Output the [X, Y] coordinate of the center of the cell containing the given text.  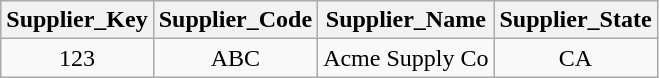
Acme Supply Co [406, 58]
Supplier_State [576, 20]
Supplier_Code [235, 20]
CA [576, 58]
123 [77, 58]
Supplier_Name [406, 20]
ABC [235, 58]
Supplier_Key [77, 20]
